Return [x, y] of the center of cell containing provided text 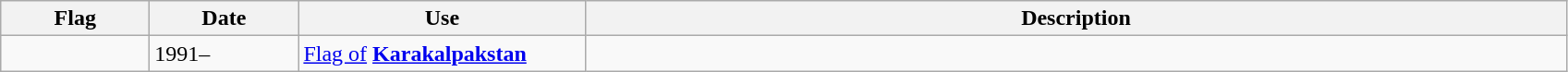
Flag [76, 18]
Description [1076, 18]
Date [224, 18]
1991– [224, 54]
Use [442, 18]
Flag of Karakalpakstan [442, 54]
